Return the [X, Y] coordinate for the center point of the cell that contains the specified text.  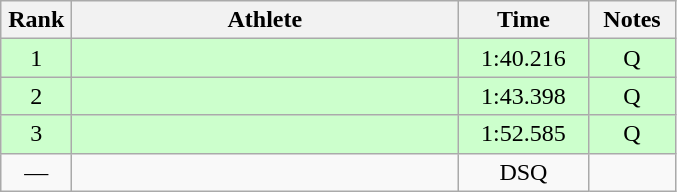
2 [36, 96]
1 [36, 58]
Notes [632, 20]
— [36, 172]
3 [36, 134]
1:40.216 [524, 58]
1:43.398 [524, 96]
DSQ [524, 172]
Athlete [265, 20]
Time [524, 20]
1:52.585 [524, 134]
Rank [36, 20]
